Pinpoint the cell where the given text exists, returning its (X, Y) midpoint coordinate. 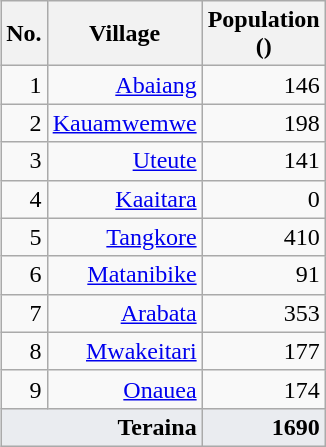
198 (264, 123)
9 (24, 389)
No. (24, 34)
91 (264, 275)
410 (264, 237)
4 (24, 199)
0 (264, 199)
1690 (264, 427)
Kauamwemwe (124, 123)
353 (264, 313)
1 (24, 85)
2 (24, 123)
6 (24, 275)
Arabata (124, 313)
177 (264, 351)
Onauea (124, 389)
3 (24, 161)
Uteute (124, 161)
5 (24, 237)
7 (24, 313)
Tangkore (124, 237)
Mwakeitari (124, 351)
174 (264, 389)
Teraina (102, 427)
Population() (264, 34)
Matanibike (124, 275)
Kaaitara (124, 199)
141 (264, 161)
8 (24, 351)
146 (264, 85)
Abaiang (124, 85)
Village (124, 34)
